Determine the [X, Y] coordinate at the center of the cell enclosing the given text.  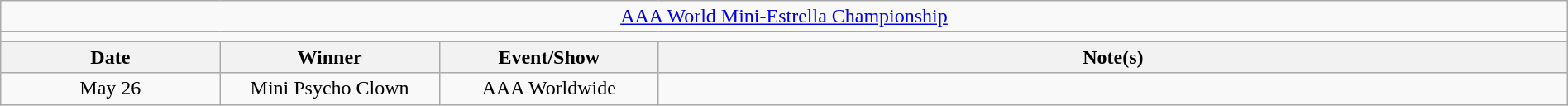
Event/Show [549, 57]
Mini Psycho Clown [329, 89]
May 26 [111, 89]
Winner [329, 57]
Note(s) [1113, 57]
AAA World Mini-Estrella Championship [784, 17]
AAA Worldwide [549, 89]
Date [111, 57]
